Return the [X, Y] coordinate for the center point of the cell that contains the specified text.  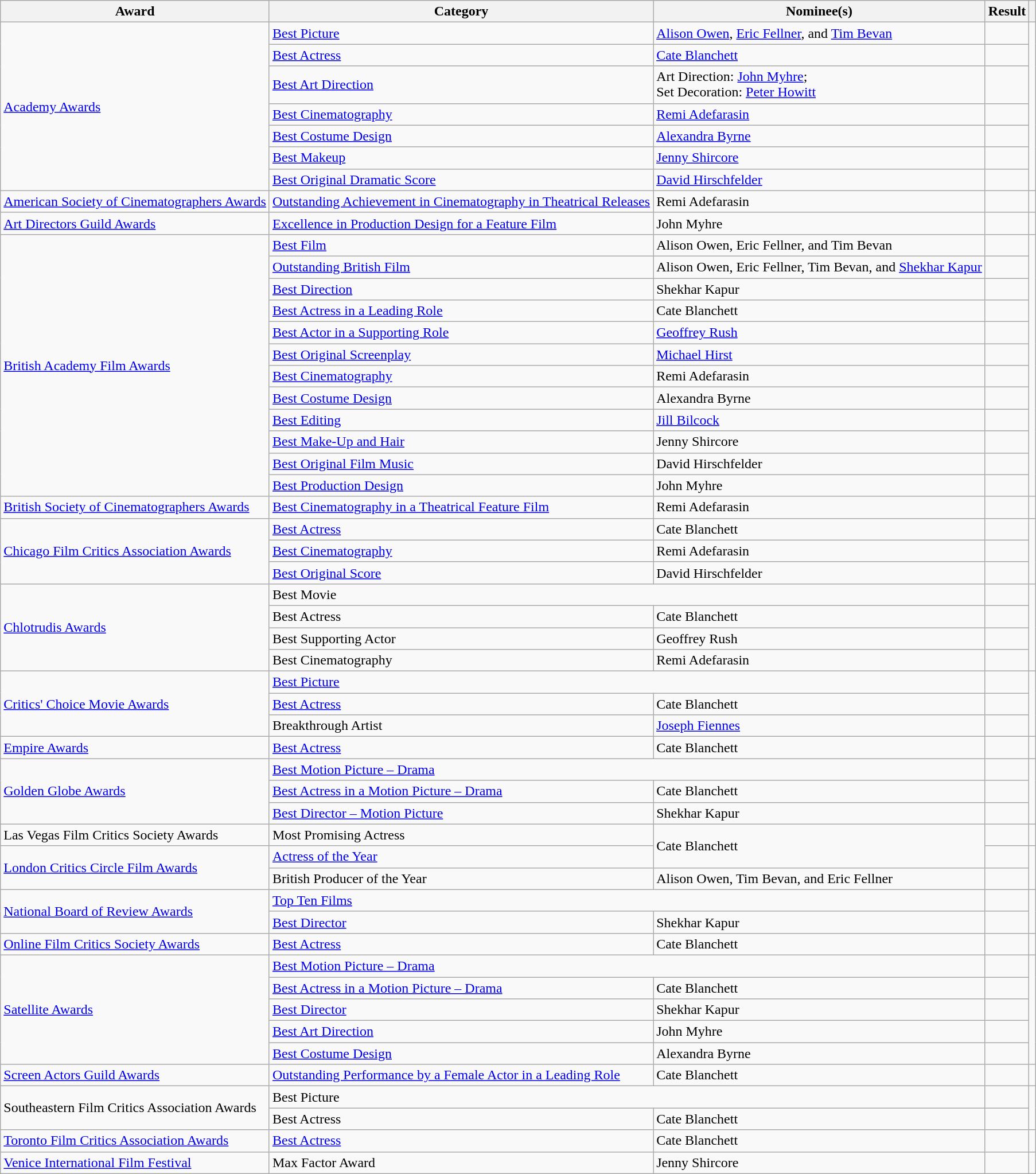
Best Original Score [461, 573]
London Critics Circle Film Awards [135, 868]
Venice International Film Festival [135, 1163]
Michael Hirst [819, 355]
Art Direction: John Myhre; Set Decoration: Peter Howitt [819, 85]
Golden Globe Awards [135, 791]
Screen Actors Guild Awards [135, 1075]
Outstanding Achievement in Cinematography in Theatrical Releases [461, 201]
Best Production Design [461, 485]
Excellence in Production Design for a Feature Film [461, 223]
Best Supporting Actor [461, 639]
Chlotrudis Awards [135, 627]
Best Make-Up and Hair [461, 442]
Best Original Film Music [461, 464]
Award [135, 11]
Toronto Film Critics Association Awards [135, 1141]
Art Directors Guild Awards [135, 223]
Best Movie [627, 594]
Best Actor in a Supporting Role [461, 333]
Critics' Choice Movie Awards [135, 704]
Actress of the Year [461, 857]
Academy Awards [135, 107]
Alison Owen, Eric Fellner, Tim Bevan, and Shekhar Kapur [819, 267]
Breakthrough Artist [461, 726]
Best Director – Motion Picture [461, 813]
Jill Bilcock [819, 420]
Outstanding British Film [461, 267]
Best Makeup [461, 158]
Outstanding Performance by a Female Actor in a Leading Role [461, 1075]
Nominee(s) [819, 11]
Alison Owen, Tim Bevan, and Eric Fellner [819, 878]
Best Actress in a Leading Role [461, 311]
Best Direction [461, 289]
British Academy Film Awards [135, 365]
Satellite Awards [135, 1009]
Top Ten Films [627, 900]
Best Film [461, 245]
Best Cinematography in a Theatrical Feature Film [461, 507]
Online Film Critics Society Awards [135, 944]
Las Vegas Film Critics Society Awards [135, 835]
Chicago Film Critics Association Awards [135, 551]
Most Promising Actress [461, 835]
British Producer of the Year [461, 878]
Best Original Dramatic Score [461, 180]
National Board of Review Awards [135, 911]
Empire Awards [135, 748]
British Society of Cinematographers Awards [135, 507]
Result [1007, 11]
Category [461, 11]
Southeastern Film Critics Association Awards [135, 1108]
Best Editing [461, 420]
Max Factor Award [461, 1163]
Joseph Fiennes [819, 726]
American Society of Cinematographers Awards [135, 201]
Best Original Screenplay [461, 355]
